Output the [x, y] coordinate of the center of the cell containing the given text.  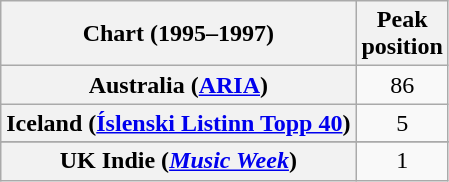
86 [402, 85]
5 [402, 123]
Australia (ARIA) [178, 85]
Peakposition [402, 34]
UK Indie (Music Week) [178, 161]
1 [402, 161]
Iceland (Íslenski Listinn Topp 40) [178, 123]
Chart (1995–1997) [178, 34]
